Return [x, y] of the center of cell containing provided text 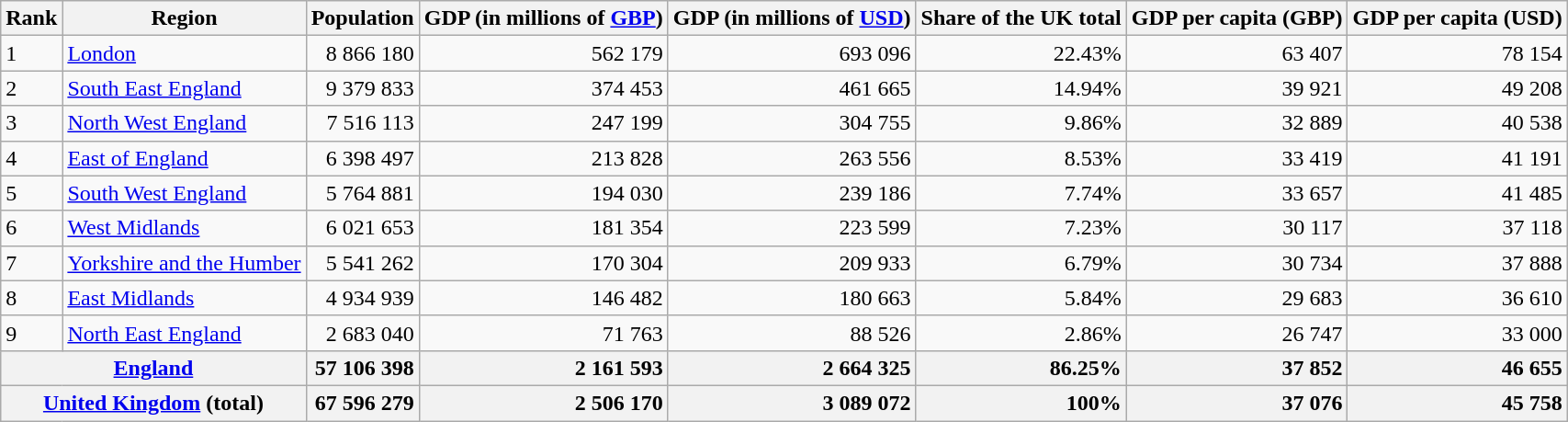
693 096 [792, 53]
6 [31, 228]
1 [31, 53]
239 186 [792, 193]
86.25% [1021, 368]
United Kingdom (total) [153, 403]
Yorkshire and the Humber [184, 263]
London [184, 53]
461 665 [792, 88]
5 764 881 [362, 193]
4 934 939 [362, 298]
78 154 [1457, 53]
247 199 [544, 123]
8.53% [1021, 158]
2.86% [1021, 333]
2 [31, 88]
304 755 [792, 123]
East Midlands [184, 298]
22.43% [1021, 53]
8 866 180 [362, 53]
North West England [184, 123]
5.84% [1021, 298]
6 398 497 [362, 158]
71 763 [544, 333]
39 921 [1236, 88]
26 747 [1236, 333]
East of England [184, 158]
30 117 [1236, 228]
33 657 [1236, 193]
7 516 113 [362, 123]
3 [31, 123]
170 304 [544, 263]
194 030 [544, 193]
37 888 [1457, 263]
2 683 040 [362, 333]
30 734 [1236, 263]
9.86% [1021, 123]
29 683 [1236, 298]
41 191 [1457, 158]
63 407 [1236, 53]
GDP (in millions of USD) [792, 18]
40 538 [1457, 123]
7.74% [1021, 193]
GDP (in millions of GBP) [544, 18]
5 541 262 [362, 263]
2 506 170 [544, 403]
33 000 [1457, 333]
Region [184, 18]
England [153, 368]
South East England [184, 88]
9 379 833 [362, 88]
West Midlands [184, 228]
146 482 [544, 298]
5 [31, 193]
2 664 325 [792, 368]
7.23% [1021, 228]
3 089 072 [792, 403]
9 [31, 333]
88 526 [792, 333]
49 208 [1457, 88]
100% [1021, 403]
57 106 398 [362, 368]
67 596 279 [362, 403]
37 076 [1236, 403]
GDP per capita (GBP) [1236, 18]
Share of the UK total [1021, 18]
2 161 593 [544, 368]
32 889 [1236, 123]
6 021 653 [362, 228]
33 419 [1236, 158]
14.94% [1021, 88]
37 118 [1457, 228]
4 [31, 158]
181 354 [544, 228]
Population [362, 18]
37 852 [1236, 368]
North East England [184, 333]
46 655 [1457, 368]
36 610 [1457, 298]
209 933 [792, 263]
263 556 [792, 158]
GDP per capita (USD) [1457, 18]
South West England [184, 193]
180 663 [792, 298]
7 [31, 263]
374 453 [544, 88]
45 758 [1457, 403]
41 485 [1457, 193]
8 [31, 298]
213 828 [544, 158]
Rank [31, 18]
562 179 [544, 53]
223 599 [792, 228]
6.79% [1021, 263]
